Determine the [x, y] coordinate at the center of the cell enclosing the given text.  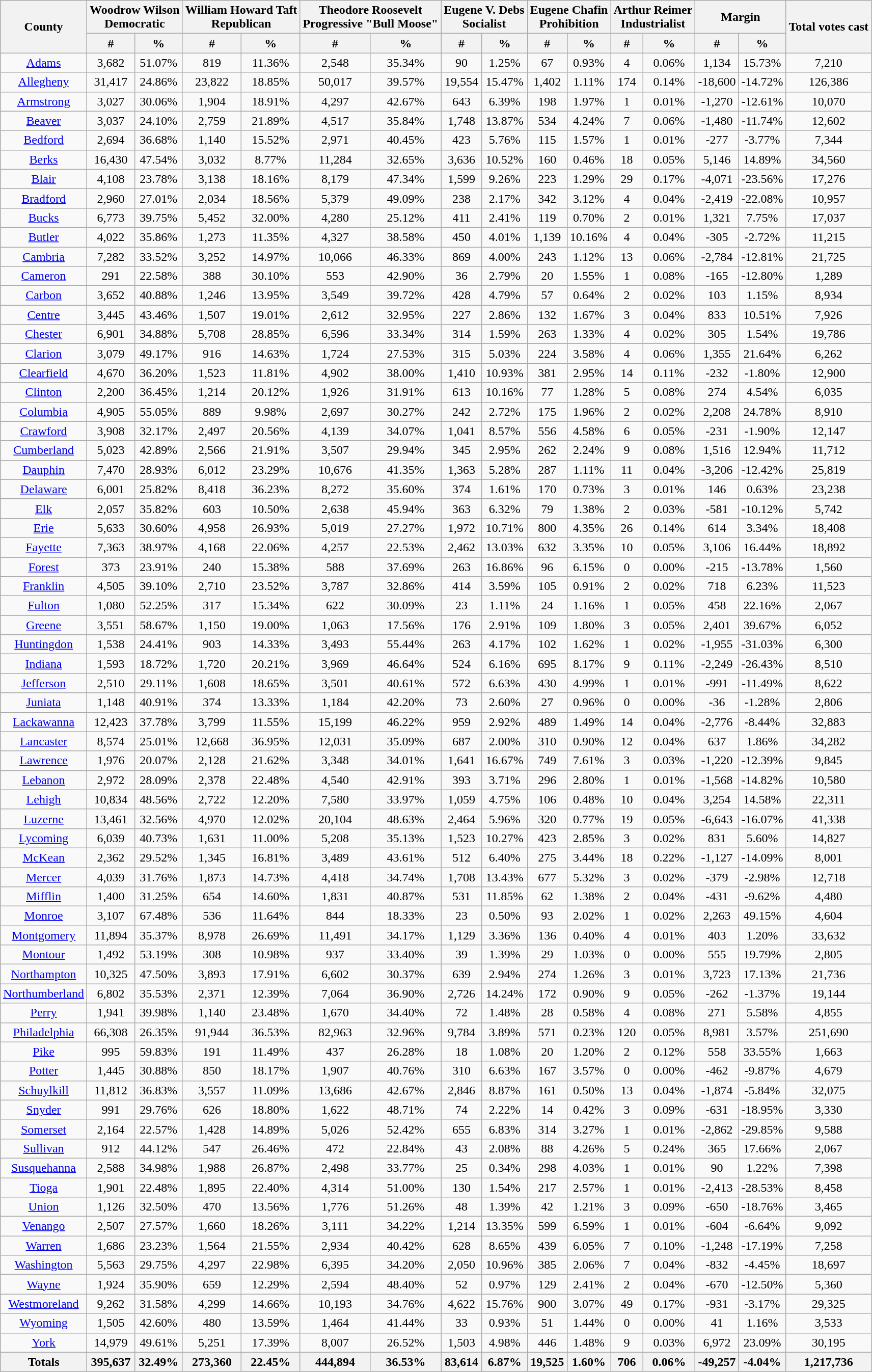
1,516 [717, 450]
1,972 [461, 528]
7,363 [111, 547]
0.63% [762, 489]
342 [547, 198]
126,386 [829, 82]
-2,413 [717, 1188]
41.44% [405, 1323]
381 [547, 373]
3.44% [589, 857]
Franklin [44, 586]
21.55% [271, 1246]
6,262 [829, 354]
275 [547, 857]
12,423 [111, 722]
30.06% [158, 101]
959 [461, 722]
2,566 [212, 450]
161 [547, 1090]
472 [335, 1148]
6,901 [111, 334]
16.67% [504, 761]
512 [461, 857]
Beaver [44, 121]
-14.09% [762, 857]
5,633 [111, 528]
588 [335, 567]
6,395 [335, 1265]
0.42% [589, 1110]
167 [547, 1071]
547 [212, 1148]
7,470 [111, 470]
291 [111, 276]
14.24% [504, 993]
4,958 [212, 528]
46.22% [405, 722]
Potter [44, 1071]
3,079 [111, 354]
91,944 [212, 1032]
132 [547, 315]
-9.62% [762, 897]
40.88% [158, 295]
4,855 [829, 1013]
19 [626, 819]
-165 [717, 276]
33,632 [829, 935]
0.48% [589, 799]
296 [547, 780]
11.09% [271, 1090]
1,139 [547, 237]
5,251 [212, 1342]
11 [626, 470]
3,908 [111, 431]
13.43% [504, 877]
42.90% [405, 276]
2.02% [589, 916]
22.40% [271, 1188]
-1.28% [762, 703]
33.40% [405, 955]
21.89% [271, 121]
1,941 [111, 1013]
2.85% [589, 838]
3.36% [504, 935]
6.23% [762, 586]
198 [547, 101]
38.00% [405, 373]
24 [547, 606]
7,210 [829, 63]
33.52% [158, 256]
-1,270 [717, 101]
17,037 [829, 218]
2,846 [461, 1090]
393 [461, 780]
9.26% [504, 179]
8,510 [829, 664]
34.98% [158, 1168]
3,330 [829, 1110]
-305 [717, 237]
14.58% [762, 799]
3,652 [111, 295]
34.17% [405, 935]
345 [461, 450]
-1.90% [762, 431]
2,612 [335, 315]
14.73% [271, 877]
1.62% [589, 644]
3.59% [504, 586]
-12.61% [762, 101]
8,001 [829, 857]
Sullivan [44, 1148]
2.92% [504, 722]
3,551 [111, 625]
Montour [44, 955]
4,108 [111, 179]
243 [547, 256]
5,379 [335, 198]
Pike [44, 1052]
3,254 [717, 799]
20,104 [335, 819]
191 [212, 1052]
4,905 [111, 412]
36.20% [158, 373]
0.91% [589, 586]
4,670 [111, 373]
8.57% [504, 431]
55.05% [158, 412]
2,805 [829, 955]
15,199 [335, 722]
13,686 [335, 1090]
119 [547, 218]
83,614 [461, 1362]
6.59% [589, 1226]
-16.07% [762, 819]
Berks [44, 159]
39 [461, 955]
-26.43% [762, 664]
62 [547, 897]
55.44% [405, 644]
45.94% [405, 508]
4,480 [829, 897]
29,325 [829, 1304]
34,560 [829, 159]
19,554 [461, 82]
1.12% [589, 256]
3,533 [829, 1323]
48.56% [158, 799]
1,895 [212, 1188]
643 [461, 101]
109 [547, 625]
18.56% [271, 198]
2,806 [829, 703]
558 [717, 1052]
10.98% [271, 955]
403 [717, 935]
35.82% [158, 508]
687 [461, 741]
5.96% [504, 819]
4,970 [212, 819]
66,308 [111, 1032]
-3.77% [762, 140]
96 [547, 567]
Wyoming [44, 1323]
-1,568 [717, 780]
4.99% [589, 683]
-9.87% [762, 1071]
-232 [717, 373]
1.15% [762, 295]
1,926 [335, 392]
1,599 [461, 179]
1.08% [504, 1052]
5,026 [335, 1129]
21.91% [271, 450]
2,507 [111, 1226]
2.17% [504, 198]
1.61% [504, 489]
8.17% [589, 664]
10,193 [335, 1304]
1.55% [589, 276]
2.00% [504, 741]
32.95% [405, 315]
6.16% [504, 664]
Allegheny [44, 82]
-1.80% [762, 373]
136 [547, 935]
88 [547, 1148]
27.53% [405, 354]
22.84% [405, 1148]
30.09% [405, 606]
10,325 [111, 974]
385 [547, 1265]
1,907 [335, 1071]
67 [547, 63]
12.94% [762, 450]
718 [717, 586]
-5.84% [762, 1090]
912 [111, 1148]
Northumberland [44, 993]
42.91% [405, 780]
49.61% [158, 1342]
Erie [44, 528]
632 [547, 547]
1,063 [335, 625]
50,017 [335, 82]
3.27% [589, 1129]
41.35% [405, 470]
-23.56% [762, 179]
0.77% [589, 819]
Schuylkill [44, 1090]
626 [212, 1110]
373 [111, 567]
Washington [44, 1265]
18,697 [829, 1265]
-1,248 [717, 1246]
889 [212, 412]
74 [461, 1110]
572 [461, 683]
1,641 [461, 761]
2,164 [111, 1129]
Totals [44, 1362]
34,282 [829, 741]
800 [547, 528]
6,039 [111, 838]
4,517 [335, 121]
6,596 [335, 334]
15.34% [271, 606]
5.32% [589, 877]
79 [547, 508]
3,557 [212, 1090]
470 [212, 1207]
3.58% [589, 354]
555 [717, 955]
-3,206 [717, 470]
2,464 [461, 819]
31.58% [158, 1304]
7.61% [589, 761]
25.12% [405, 218]
Lycoming [44, 838]
6,001 [111, 489]
20.21% [271, 664]
844 [335, 916]
12,147 [829, 431]
9.98% [271, 412]
7,344 [829, 140]
1,273 [212, 237]
571 [547, 1032]
13.35% [504, 1226]
48.40% [405, 1284]
Philadelphia [44, 1032]
22.16% [762, 606]
34.88% [158, 334]
6,052 [829, 625]
458 [717, 606]
22.98% [271, 1265]
0.64% [589, 295]
1,724 [335, 354]
-11.74% [762, 121]
23.91% [158, 567]
14.66% [271, 1304]
32.86% [405, 586]
12.20% [271, 799]
6,602 [335, 974]
4,299 [212, 1304]
34.76% [405, 1304]
3,037 [111, 121]
1,445 [111, 1071]
1,901 [111, 1188]
11.55% [271, 722]
1,776 [335, 1207]
Delaware [44, 489]
4,679 [829, 1071]
Northampton [44, 974]
1,924 [111, 1284]
16,430 [111, 159]
30.60% [158, 528]
10.52% [504, 159]
298 [547, 1168]
42 [547, 1207]
-49,257 [717, 1362]
1,246 [212, 295]
36.68% [158, 140]
25,819 [829, 470]
916 [212, 354]
Mifflin [44, 897]
-631 [717, 1110]
42.60% [158, 1323]
363 [461, 508]
10,066 [335, 256]
2.80% [589, 780]
-832 [717, 1265]
35.09% [405, 741]
-1,127 [717, 857]
30.10% [271, 276]
6,012 [212, 470]
-1,955 [717, 644]
-6.64% [762, 1226]
-36 [717, 703]
4,540 [335, 780]
1,129 [461, 935]
1,831 [335, 897]
7,258 [829, 1246]
3,032 [212, 159]
72 [461, 1013]
14,827 [829, 838]
10,834 [111, 799]
26 [626, 528]
53.19% [158, 955]
40.91% [158, 703]
26.28% [405, 1052]
40.76% [405, 1071]
1.21% [589, 1207]
3,348 [335, 761]
287 [547, 470]
7,282 [111, 256]
9,845 [829, 761]
271 [717, 1013]
Tioga [44, 1188]
4.79% [504, 295]
17,276 [829, 179]
639 [461, 974]
33.97% [405, 799]
18.17% [271, 1071]
18,408 [829, 528]
5.03% [504, 354]
-2,862 [717, 1129]
73 [461, 703]
Carbon [44, 295]
35.34% [405, 63]
-991 [717, 683]
-215 [717, 567]
749 [547, 761]
1,126 [111, 1207]
14.60% [271, 897]
0.58% [589, 1013]
1,686 [111, 1246]
2,497 [212, 431]
Forest [44, 567]
2,128 [212, 761]
21,725 [829, 256]
32.00% [271, 218]
Somerset [44, 1129]
4,314 [335, 1188]
30.88% [158, 1071]
8,622 [829, 683]
2,401 [717, 625]
Bradford [44, 198]
3,493 [335, 644]
654 [212, 897]
49.09% [405, 198]
3,507 [335, 450]
129 [547, 1284]
51.07% [158, 63]
1,134 [717, 63]
395,637 [111, 1362]
120 [626, 1032]
58.67% [158, 625]
12,900 [829, 373]
44.12% [158, 1148]
McKean [44, 857]
3.71% [504, 780]
10,580 [829, 780]
40.42% [405, 1246]
13.95% [271, 295]
43.46% [158, 315]
8,272 [335, 489]
102 [547, 644]
2,934 [335, 1246]
7,580 [335, 799]
Jefferson [44, 683]
Snyder [44, 1110]
-12.42% [762, 470]
1,148 [111, 703]
614 [717, 528]
27.01% [158, 198]
22,311 [829, 799]
3,893 [212, 974]
262 [547, 450]
-14.82% [762, 780]
19,525 [547, 1362]
-11.49% [762, 683]
93 [547, 916]
-3.17% [762, 1304]
1,622 [335, 1110]
10.50% [271, 508]
0.46% [589, 159]
13.87% [504, 121]
2,050 [461, 1265]
Clearfield [44, 373]
6,300 [829, 644]
24.41% [158, 644]
3,636 [461, 159]
4.01% [504, 237]
1.97% [589, 101]
11,712 [829, 450]
7,926 [829, 315]
2,462 [461, 547]
-18,600 [717, 82]
10.93% [504, 373]
-4.45% [762, 1265]
6,972 [717, 1342]
18.85% [271, 82]
8,574 [111, 741]
628 [461, 1246]
2,588 [111, 1168]
Monroe [44, 916]
5,360 [829, 1284]
2.94% [504, 974]
6.15% [589, 567]
1.57% [589, 140]
39.67% [762, 625]
32.96% [405, 1032]
659 [212, 1284]
-604 [717, 1226]
-2,776 [717, 722]
900 [547, 1304]
2.06% [589, 1265]
227 [461, 315]
2,498 [335, 1168]
Blair [44, 179]
39.75% [158, 218]
3,138 [212, 179]
34.20% [405, 1265]
2,694 [111, 140]
Mercer [44, 877]
4.03% [589, 1168]
22.53% [405, 547]
11.00% [271, 838]
16.44% [762, 547]
6.87% [504, 1362]
4,418 [335, 877]
26.93% [271, 528]
8,981 [717, 1032]
1,663 [829, 1052]
10,070 [829, 101]
1,402 [547, 82]
35.86% [158, 237]
3,465 [829, 1207]
706 [626, 1362]
5,742 [829, 508]
995 [111, 1052]
Venango [44, 1226]
4.54% [762, 392]
39.10% [158, 586]
9,784 [461, 1032]
1.96% [589, 412]
536 [212, 916]
0.24% [669, 1148]
2,378 [212, 780]
-12.81% [762, 256]
1,708 [461, 877]
19.01% [271, 315]
273,360 [212, 1362]
18.91% [271, 101]
Cambria [44, 256]
6,035 [829, 392]
14.63% [271, 354]
0.70% [589, 218]
869 [461, 256]
28.93% [158, 470]
28.85% [271, 334]
2.91% [504, 625]
6.83% [504, 1129]
Fulton [44, 606]
224 [547, 354]
439 [547, 1246]
14,979 [111, 1342]
8,934 [829, 295]
35.37% [158, 935]
-231 [717, 431]
37.78% [158, 722]
31.25% [158, 897]
-18.95% [762, 1110]
317 [212, 606]
1,080 [111, 606]
2,200 [111, 392]
17.39% [271, 1342]
4,280 [335, 218]
2,971 [335, 140]
1,608 [212, 683]
2.24% [589, 450]
1,976 [111, 761]
Warren [44, 1246]
1.22% [762, 1168]
William Howard TaftRepublican [241, 17]
47.54% [158, 159]
4.17% [504, 644]
130 [461, 1188]
Cameron [44, 276]
3,787 [335, 586]
16.86% [504, 567]
Crawford [44, 431]
18,892 [829, 547]
2,726 [461, 993]
36.45% [158, 392]
Perry [44, 1013]
3,723 [717, 974]
49.15% [762, 916]
51 [547, 1323]
23,238 [829, 489]
677 [547, 877]
35.60% [405, 489]
43 [461, 1148]
23,822 [212, 82]
26.52% [405, 1342]
2,362 [111, 857]
32.17% [158, 431]
-931 [717, 1304]
42.20% [405, 703]
30.37% [405, 974]
534 [547, 121]
22.06% [271, 547]
Eugene V. DebsSocialist [484, 17]
47.34% [405, 179]
38.97% [158, 547]
Clinton [44, 392]
1,904 [212, 101]
49.17% [158, 354]
10.96% [504, 1265]
12.39% [271, 993]
26.46% [271, 1148]
31.91% [405, 392]
4,505 [111, 586]
2,263 [717, 916]
35.84% [405, 121]
0.97% [504, 1284]
Margin [741, 17]
35.90% [158, 1284]
34.07% [405, 431]
Luzerne [44, 819]
Lackawanna [44, 722]
Armstrong [44, 101]
12,031 [335, 741]
1,041 [461, 431]
0.10% [669, 1246]
34.22% [405, 1226]
4,022 [111, 237]
Total votes cast [829, 26]
-2,784 [717, 256]
937 [335, 955]
32.50% [158, 1207]
11,894 [111, 935]
3,111 [335, 1226]
11.36% [271, 63]
3,107 [111, 916]
29.94% [405, 450]
-31.03% [762, 644]
8.65% [504, 1246]
23.52% [271, 586]
57 [547, 295]
Theodore RooseveltProgressive "Bull Moose" [371, 17]
11.64% [271, 916]
2,960 [111, 198]
2,722 [212, 799]
9,092 [829, 1226]
5.28% [504, 470]
103 [717, 295]
34.40% [405, 1013]
480 [212, 1323]
0.34% [504, 1168]
1,593 [111, 664]
8,418 [212, 489]
23.78% [158, 179]
33.77% [405, 1168]
2,548 [335, 63]
251,690 [829, 1032]
-1,480 [717, 121]
32,075 [829, 1090]
43.61% [405, 857]
831 [717, 838]
25.01% [158, 741]
21,736 [829, 974]
4.75% [504, 799]
18.26% [271, 1226]
51.00% [405, 1188]
-18.76% [762, 1207]
2,638 [335, 508]
-2.72% [762, 237]
46.33% [405, 256]
Bedford [44, 140]
15.76% [504, 1304]
23.23% [158, 1246]
174 [626, 82]
25.82% [158, 489]
27.57% [158, 1226]
1,660 [212, 1226]
-12.39% [762, 761]
33 [461, 1323]
4.58% [589, 431]
13.56% [271, 1207]
7,398 [829, 1168]
3,969 [335, 664]
48 [461, 1207]
4,622 [461, 1304]
1.33% [589, 334]
2.79% [504, 276]
1,507 [212, 315]
8,179 [335, 179]
County [44, 26]
1.67% [589, 315]
1,217,736 [829, 1362]
5,023 [111, 450]
4.26% [589, 1148]
34.74% [405, 877]
41,338 [829, 819]
6 [626, 431]
32.65% [405, 159]
Wayne [44, 1284]
-277 [717, 140]
1,059 [461, 799]
430 [547, 683]
-262 [717, 993]
3,799 [212, 722]
3,445 [111, 315]
4,039 [111, 877]
52.42% [405, 1129]
19,786 [829, 334]
15.73% [762, 63]
3,682 [111, 63]
6.40% [504, 857]
1.60% [589, 1362]
-431 [717, 897]
23.29% [271, 470]
-13.78% [762, 567]
51.26% [405, 1207]
4,327 [335, 237]
Juniata [44, 703]
-2,419 [717, 198]
34.01% [405, 761]
10.27% [504, 838]
6,773 [111, 218]
13.03% [504, 547]
33.55% [762, 1052]
18.33% [405, 916]
1,345 [212, 857]
Greene [44, 625]
-14.72% [762, 82]
-4.04% [762, 1362]
146 [717, 489]
603 [212, 508]
1,492 [111, 955]
305 [717, 334]
11.85% [504, 897]
3,489 [335, 857]
Lawrence [44, 761]
-2,249 [717, 664]
5.60% [762, 838]
17.13% [762, 974]
7.75% [762, 218]
991 [111, 1110]
0.12% [669, 1052]
1,289 [829, 276]
4,168 [212, 547]
4,902 [335, 373]
2.86% [504, 315]
5,563 [111, 1265]
Westmoreland [44, 1304]
Montgomery [44, 935]
238 [461, 198]
77 [547, 392]
217 [547, 1188]
3.35% [589, 547]
14.33% [271, 644]
2.08% [504, 1148]
0.96% [589, 703]
29.11% [158, 683]
1,538 [111, 644]
10,676 [335, 470]
524 [461, 664]
1,150 [212, 625]
29.52% [158, 857]
28 [547, 1013]
19,144 [829, 993]
26.87% [271, 1168]
Woodrow WilsonDemocratic [134, 17]
613 [461, 392]
4,139 [335, 431]
32.56% [158, 819]
0.23% [589, 1032]
18.16% [271, 179]
4.00% [504, 256]
10.51% [762, 315]
49 [626, 1304]
33.34% [405, 334]
23.48% [271, 1013]
4.98% [504, 1342]
819 [212, 63]
446 [547, 1342]
21.62% [271, 761]
15.47% [504, 82]
308 [212, 955]
175 [547, 412]
695 [547, 664]
59.83% [158, 1052]
1,464 [335, 1323]
556 [547, 431]
0.73% [589, 489]
489 [547, 722]
39.57% [405, 82]
6.32% [504, 508]
Lebanon [44, 780]
3,549 [335, 295]
13,461 [111, 819]
17.56% [405, 625]
11.49% [271, 1052]
2,510 [111, 683]
0.40% [589, 935]
25 [461, 1168]
12,668 [212, 741]
17.91% [271, 974]
2,972 [111, 780]
35.53% [158, 993]
Bucks [44, 218]
1,631 [212, 838]
450 [461, 237]
-462 [717, 1071]
39.98% [158, 1013]
40.87% [405, 897]
1,321 [717, 218]
2.57% [589, 1188]
850 [212, 1071]
-379 [717, 877]
40.73% [158, 838]
46.64% [405, 664]
1.25% [504, 63]
1.49% [589, 722]
444,894 [335, 1362]
16.81% [271, 857]
Chester [44, 334]
36.90% [405, 993]
553 [335, 276]
0.22% [669, 857]
622 [335, 606]
5,708 [212, 334]
172 [547, 993]
18.72% [158, 664]
40.61% [405, 683]
24.86% [158, 82]
52.25% [158, 606]
4,604 [829, 916]
2,057 [111, 508]
1,355 [717, 354]
1.03% [589, 955]
5,208 [335, 838]
242 [461, 412]
8,978 [212, 935]
1,564 [212, 1246]
21.64% [762, 354]
223 [547, 179]
York [44, 1342]
4.24% [589, 121]
3,106 [717, 547]
6.05% [589, 1246]
-22.08% [762, 198]
1.59% [504, 334]
903 [212, 644]
15.38% [271, 567]
-1,220 [717, 761]
105 [547, 586]
37.69% [405, 567]
388 [212, 276]
36.95% [271, 741]
6.39% [504, 101]
82,963 [335, 1032]
30.27% [405, 412]
48.71% [405, 1110]
40.45% [405, 140]
18.65% [271, 683]
2,594 [335, 1284]
13.59% [271, 1323]
8.77% [271, 159]
3,027 [111, 101]
27 [547, 703]
12.02% [271, 819]
19.00% [271, 625]
-17.19% [762, 1246]
1,670 [335, 1013]
-650 [717, 1207]
176 [461, 625]
1,363 [461, 470]
22.58% [158, 276]
20.07% [158, 761]
655 [461, 1129]
4.35% [589, 528]
Elk [44, 508]
22.45% [271, 1362]
Eugene ChafinProhibition [569, 17]
6,802 [111, 993]
12.29% [271, 1284]
13.33% [271, 703]
Clarion [44, 354]
2,034 [212, 198]
1.44% [589, 1323]
10,957 [829, 198]
11,284 [335, 159]
3,252 [212, 256]
3.34% [762, 528]
1.86% [762, 741]
1.80% [589, 625]
52 [461, 1284]
1,428 [212, 1129]
38.58% [405, 237]
599 [547, 1226]
39.72% [405, 295]
18.80% [271, 1110]
240 [212, 567]
5,019 [335, 528]
29.76% [158, 1110]
31.76% [158, 877]
160 [547, 159]
8,458 [829, 1188]
3,501 [335, 683]
28.09% [158, 780]
Dauphin [44, 470]
23.09% [762, 1342]
-29.85% [762, 1129]
2,759 [212, 121]
26.69% [271, 935]
15.52% [271, 140]
48.63% [405, 819]
12,718 [829, 877]
Adams [44, 63]
20.12% [271, 392]
2,208 [717, 412]
414 [461, 586]
24.78% [762, 412]
19.79% [762, 955]
-4,071 [717, 179]
5,146 [717, 159]
35.13% [405, 838]
3.12% [589, 198]
42.89% [158, 450]
106 [547, 799]
-8.44% [762, 722]
17.66% [762, 1148]
Butler [44, 237]
9,262 [111, 1304]
Huntingdon [44, 644]
1,748 [461, 121]
Arthur ReimerIndustrialist [653, 17]
1,873 [212, 877]
-12.50% [762, 1284]
-2.98% [762, 877]
67.48% [158, 916]
Indiana [44, 664]
41 [717, 1323]
8,910 [829, 412]
5,452 [212, 218]
2,697 [335, 412]
-1.37% [762, 993]
32.49% [158, 1362]
8.87% [504, 1090]
20.56% [271, 431]
30,195 [829, 1342]
637 [717, 741]
320 [547, 819]
1,988 [212, 1168]
Susquehanna [44, 1168]
-10.12% [762, 508]
47.50% [158, 974]
11,812 [111, 1090]
1.29% [589, 179]
9,588 [829, 1129]
14.97% [271, 256]
29.75% [158, 1265]
1.26% [589, 974]
8,007 [335, 1342]
1,560 [829, 567]
531 [461, 897]
1,400 [111, 897]
3.07% [589, 1304]
115 [547, 140]
11.35% [271, 237]
Lancaster [44, 741]
7,064 [335, 993]
Union [44, 1207]
11.81% [271, 373]
Fayette [44, 547]
11,523 [829, 586]
5.76% [504, 140]
12,602 [829, 121]
Cumberland [44, 450]
2.60% [504, 703]
2.72% [504, 412]
-28.53% [762, 1188]
428 [461, 295]
Columbia [44, 412]
833 [717, 315]
4,257 [335, 547]
437 [335, 1052]
1.28% [589, 392]
-6,643 [717, 819]
170 [547, 489]
12 [626, 741]
-670 [717, 1284]
3.89% [504, 1032]
2.22% [504, 1110]
365 [717, 1148]
1,505 [111, 1323]
2,710 [212, 586]
411 [461, 218]
11,491 [335, 935]
11,215 [829, 237]
-1,874 [717, 1090]
26.35% [158, 1032]
Lehigh [44, 799]
10.71% [504, 528]
1,184 [335, 703]
24.10% [158, 121]
36.23% [271, 489]
-12.80% [762, 276]
2,371 [212, 993]
1,410 [461, 373]
1,720 [212, 664]
36.83% [158, 1090]
Centre [44, 315]
5.58% [762, 1013]
-581 [717, 508]
31,417 [111, 82]
36 [461, 276]
315 [461, 354]
27.27% [405, 528]
22.57% [158, 1129]
32,883 [829, 722]
1,503 [461, 1342]
